Return the (X, Y) coordinate for the center point of the cell that contains the specified text.  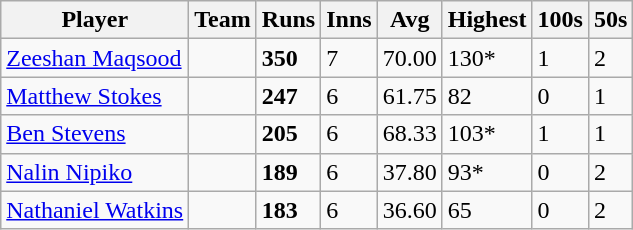
189 (288, 172)
103* (487, 134)
Nalin Nipiko (95, 172)
Zeeshan Maqsood (95, 58)
Inns (349, 20)
61.75 (410, 96)
36.60 (410, 210)
Highest (487, 20)
Nathaniel Watkins (95, 210)
350 (288, 58)
82 (487, 96)
Avg (410, 20)
70.00 (410, 58)
247 (288, 96)
205 (288, 134)
37.80 (410, 172)
65 (487, 210)
Ben Stevens (95, 134)
183 (288, 210)
Runs (288, 20)
50s (610, 20)
93* (487, 172)
Player (95, 20)
100s (560, 20)
Team (223, 20)
68.33 (410, 134)
Matthew Stokes (95, 96)
7 (349, 58)
130* (487, 58)
